Output the (X, Y) coordinate of the center of the cell containing the given text.  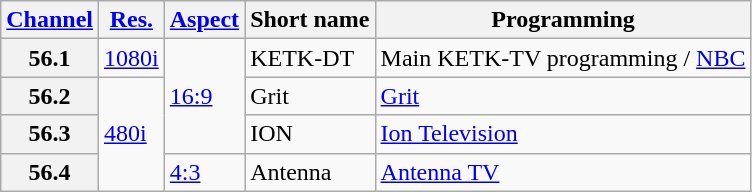
Ion Television (563, 134)
56.3 (50, 134)
480i (132, 134)
KETK-DT (310, 58)
16:9 (204, 96)
Aspect (204, 20)
Programming (563, 20)
Antenna (310, 172)
Antenna TV (563, 172)
Main KETK-TV programming / NBC (563, 58)
56.1 (50, 58)
56.2 (50, 96)
4:3 (204, 172)
56.4 (50, 172)
Short name (310, 20)
ION (310, 134)
Channel (50, 20)
Res. (132, 20)
1080i (132, 58)
